For the text-containing cell, return its midpoint in [x, y] coordinate format. 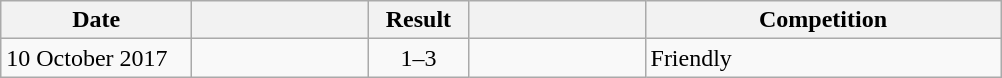
Friendly [823, 58]
Competition [823, 20]
Result [418, 20]
Date [96, 20]
10 October 2017 [96, 58]
1–3 [418, 58]
